Output the [X, Y] coordinate of the center of the cell containing the given text.  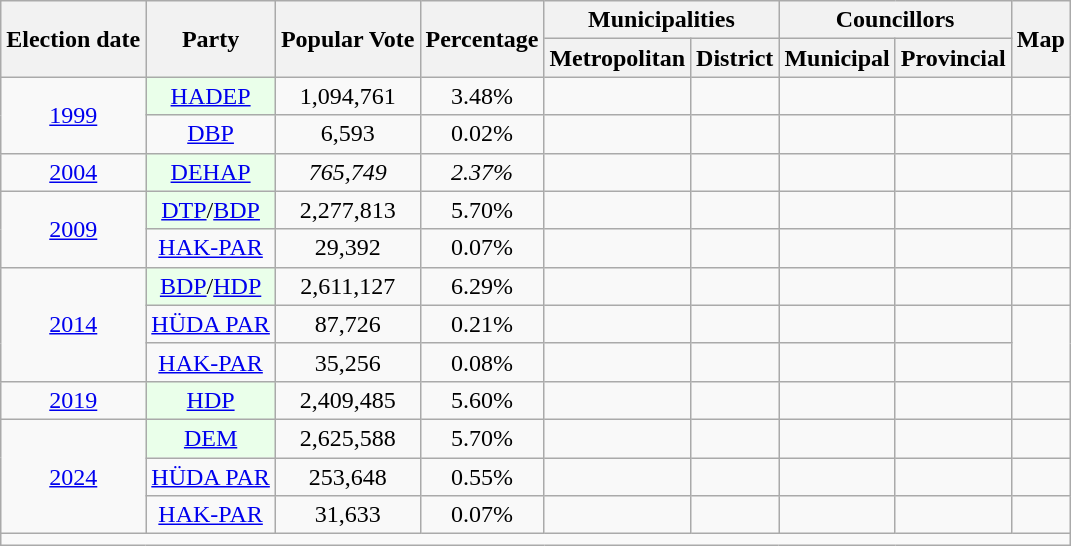
Percentage [482, 39]
87,726 [348, 324]
2014 [74, 324]
2.37% [482, 172]
DBP [211, 134]
DEM [211, 438]
3.48% [482, 96]
2,611,127 [348, 286]
253,648 [348, 477]
2009 [74, 229]
Metropolitan [618, 58]
6,593 [348, 134]
Municipal [837, 58]
District [735, 58]
Popular Vote [348, 39]
6.29% [482, 286]
5.60% [482, 400]
Party [211, 39]
765,749 [348, 172]
2,277,813 [348, 210]
Provincial [953, 58]
0.08% [482, 362]
BDP/HDP [211, 286]
35,256 [348, 362]
0.02% [482, 134]
2004 [74, 172]
Councillors [895, 20]
DEHAP [211, 172]
2019 [74, 400]
2024 [74, 476]
DTP/BDP [211, 210]
HADEP [211, 96]
1,094,761 [348, 96]
0.55% [482, 477]
2,409,485 [348, 400]
0.21% [482, 324]
Election date [74, 39]
Map [1040, 39]
Municipalities [662, 20]
HDP [211, 400]
1999 [74, 115]
2,625,588 [348, 438]
29,392 [348, 248]
31,633 [348, 515]
